Find where the given text appears and provide that cell's center as [x, y] coordinate. 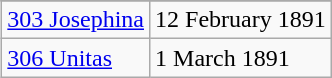
306 Unitas [76, 58]
12 February 1891 [241, 20]
303 Josephina [76, 20]
1 March 1891 [241, 58]
